Return the [x, y] coordinate for the center point of the cell that contains the specified text.  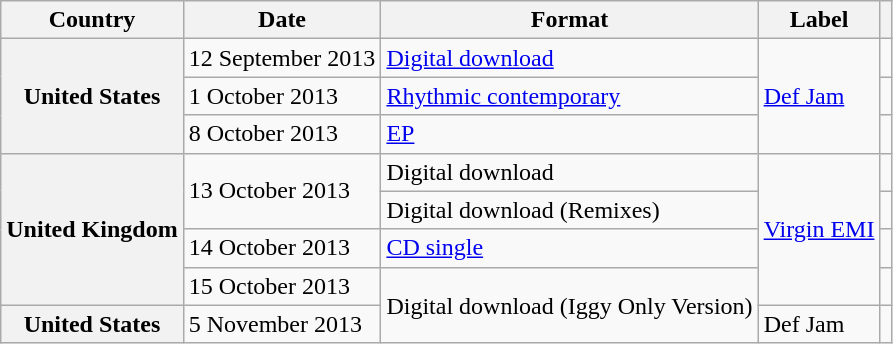
Digital download (Remixes) [570, 210]
14 October 2013 [282, 248]
Date [282, 20]
United Kingdom [92, 229]
13 October 2013 [282, 191]
15 October 2013 [282, 286]
Digital download (Iggy Only Version) [570, 305]
Rhythmic contemporary [570, 96]
Format [570, 20]
5 November 2013 [282, 324]
Label [819, 20]
Country [92, 20]
Virgin EMI [819, 229]
CD single [570, 248]
12 September 2013 [282, 58]
EP [570, 134]
8 October 2013 [282, 134]
1 October 2013 [282, 96]
